Find where the given text appears and provide that cell's center as [X, Y] coordinate. 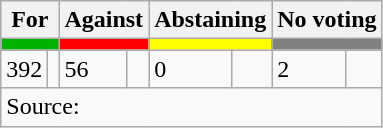
0 [190, 69]
56 [93, 69]
392 [24, 69]
Abstaining [210, 20]
For [30, 20]
Against [104, 20]
No voting [327, 20]
2 [310, 69]
Source: [192, 107]
